Search for the cell housing the specified text and yield its (X, Y) center coordinate. 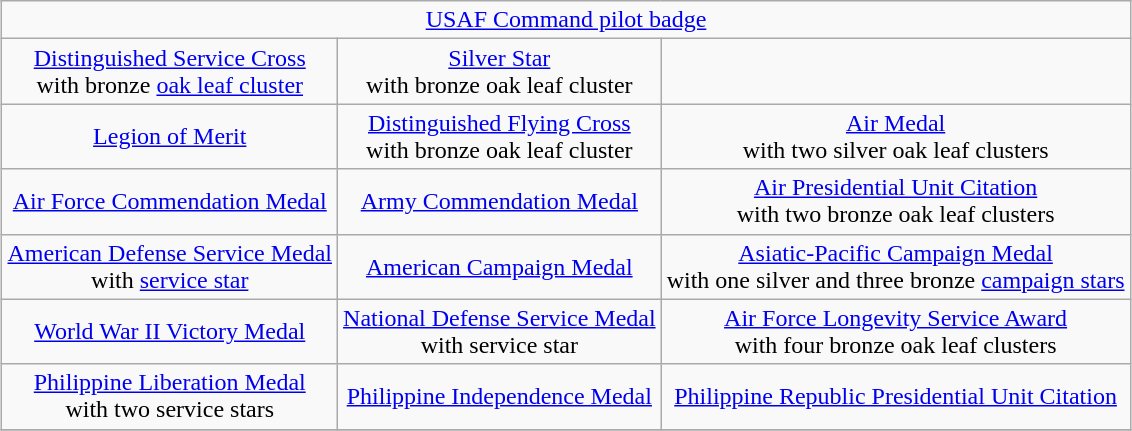
USAF Command pilot badge (566, 20)
American Defense Service Medalwith service star (170, 266)
Distinguished Flying Crosswith bronze oak leaf cluster (500, 136)
Legion of Merit (170, 136)
Philippine Liberation Medalwith two service stars (170, 396)
Distinguished Service Crosswith bronze oak leaf cluster (170, 72)
Air Presidential Unit Citationwith two bronze oak leaf clusters (896, 202)
Philippine Republic Presidential Unit Citation (896, 396)
Air Force Commendation Medal (170, 202)
Philippine Independence Medal (500, 396)
Army Commendation Medal (500, 202)
National Defense Service Medalwith service star (500, 332)
Air Force Longevity Service Awardwith four bronze oak leaf clusters (896, 332)
World War II Victory Medal (170, 332)
Asiatic-Pacific Campaign Medalwith one silver and three bronze campaign stars (896, 266)
American Campaign Medal (500, 266)
Air Medalwith two silver oak leaf clusters (896, 136)
Silver Starwith bronze oak leaf cluster (500, 72)
